Determine the (x, y) coordinate at the center of the cell enclosing the given text.  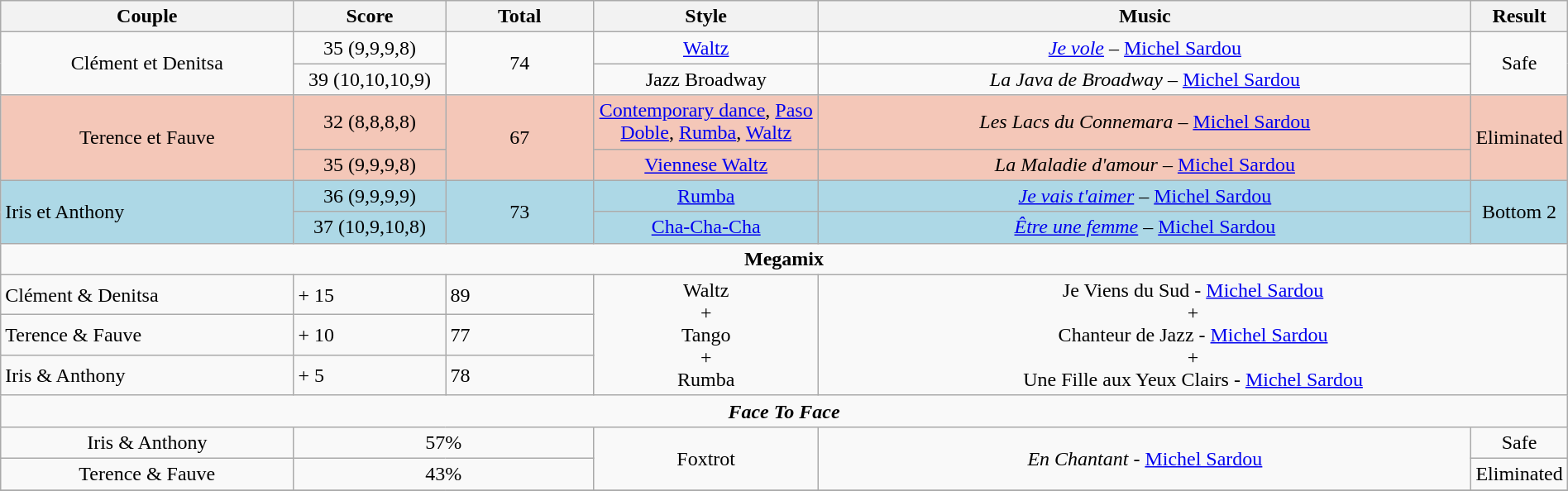
Result (1519, 17)
37 (10,9,10,8) (370, 227)
39 (10,10,10,9) (370, 79)
Waltz (705, 48)
Cha-Cha-Cha (705, 227)
Clément & Denitsa (147, 294)
67 (519, 137)
Les Lacs du Connemara – Michel Sardou (1145, 122)
74 (519, 64)
Bottom 2 (1519, 212)
Music (1145, 17)
Jazz Broadway (705, 79)
Iris et Anthony (147, 212)
+ 10 (370, 336)
Foxtrot (705, 458)
57% (443, 442)
32 (8,8,8,8) (370, 122)
43% (443, 474)
78 (519, 375)
Rumba (705, 196)
+ 15 (370, 294)
Je vais t'aimer – Michel Sardou (1145, 196)
Style (705, 17)
Je Viens du Sud - Michel Sardou+Chanteur de Jazz - Michel Sardou+Une Fille aux Yeux Clairs - Michel Sardou (1193, 335)
+ 5 (370, 375)
89 (519, 294)
Face To Face (784, 411)
Je vole – Michel Sardou (1145, 48)
Être une femme – Michel Sardou (1145, 227)
En Chantant - Michel Sardou (1145, 458)
Megamix (784, 259)
La Maladie d'amour – Michel Sardou (1145, 164)
Terence et Fauve (147, 137)
Viennese Waltz (705, 164)
Couple (147, 17)
77 (519, 336)
73 (519, 212)
Contemporary dance, Paso Doble, Rumba, Waltz (705, 122)
La Java de Broadway – Michel Sardou (1145, 79)
Total (519, 17)
Waltz+Tango+Rumba (705, 335)
Score (370, 17)
Clément et Denitsa (147, 64)
36 (9,9,9,9) (370, 196)
